Scan for the cell matching the given text and deliver its [X, Y] coordinate at center. 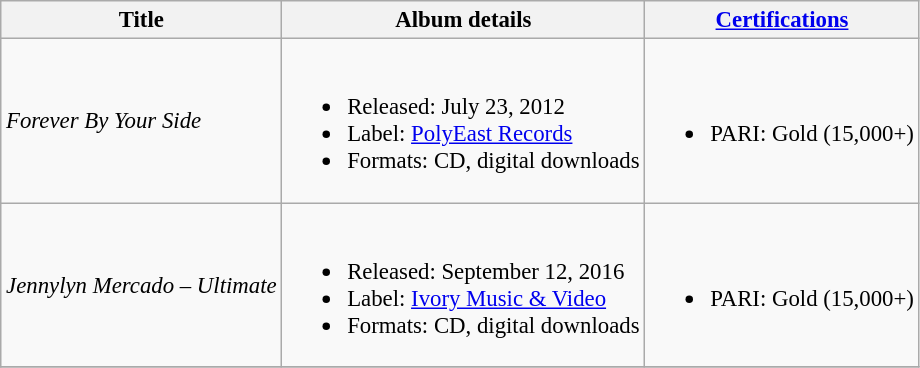
Album details [464, 20]
Released: July 23, 2012Label: PolyEast RecordsFormats: CD, digital downloads [464, 121]
Certifications [782, 20]
Released: September 12, 2016Label: Ivory Music & VideoFormats: CD, digital downloads [464, 285]
Jennylyn Mercado – Ultimate [142, 285]
Title [142, 20]
Forever By Your Side [142, 121]
